From the cell containing the given text, extract its center point as (x, y) coordinate. 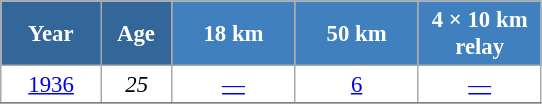
Year (52, 34)
6 (356, 85)
18 km (234, 34)
4 × 10 km relay (480, 34)
Age (136, 34)
1936 (52, 85)
25 (136, 85)
50 km (356, 34)
